Output the (X, Y) coordinate of the center of the cell containing the given text.  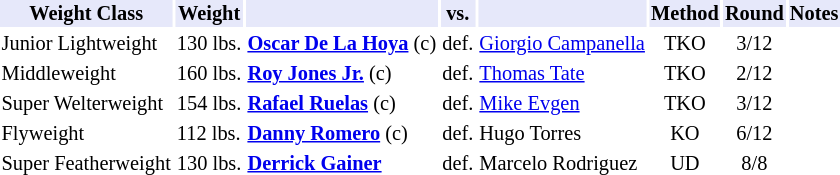
Round (754, 14)
160 lbs. (209, 74)
Flyweight (86, 134)
Middleweight (86, 74)
6/12 (754, 134)
112 lbs. (209, 134)
Weight (209, 14)
vs. (458, 14)
Method (684, 14)
154 lbs. (209, 104)
Notes (814, 14)
Junior Lightweight (86, 44)
2/12 (754, 74)
Mike Evgen (562, 104)
Hugo Torres (562, 134)
Thomas Tate (562, 74)
Weight Class (86, 14)
Super Welterweight (86, 104)
Rafael Ruelas (c) (342, 104)
Giorgio Campanella (562, 44)
Danny Romero (c) (342, 134)
130 lbs. (209, 44)
Roy Jones Jr. (c) (342, 74)
KO (684, 134)
Oscar De La Hoya (c) (342, 44)
